Locate the cell with the specified text and output its [x, y] center coordinate. 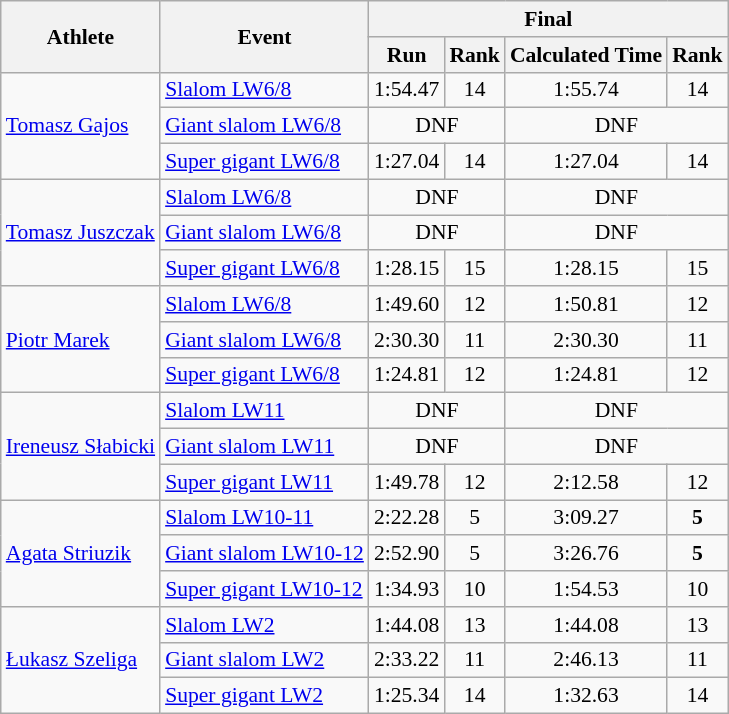
3:09.27 [586, 518]
3:26.76 [586, 554]
Łukasz Szeliga [80, 660]
1:34.93 [406, 589]
Athlete [80, 36]
2:46.13 [586, 660]
Event [264, 36]
Tomasz Gajos [80, 126]
Agata Striuzik [80, 554]
Tomasz Juszczak [80, 232]
2:22.28 [406, 518]
2:52.90 [406, 554]
1:25.34 [406, 696]
Giant slalom LW11 [264, 447]
Run [406, 55]
1:54.53 [586, 589]
Final [548, 19]
Slalom LW2 [264, 625]
Giant slalom LW10-12 [264, 554]
Slalom LW10-11 [264, 518]
Super gigant LW10-12 [264, 589]
1:32.63 [586, 696]
Giant slalom LW2 [264, 660]
Super gigant LW2 [264, 696]
1:49.60 [406, 304]
2:12.58 [586, 482]
2:33.22 [406, 660]
1:55.74 [586, 90]
Super gigant LW11 [264, 482]
Slalom LW11 [264, 411]
1:49.78 [406, 482]
Ireneusz Słabicki [80, 446]
Calculated Time [586, 55]
1:50.81 [586, 304]
Piotr Marek [80, 340]
1:54.47 [406, 90]
